Determine the (x, y) coordinate at the center of the cell enclosing the given text.  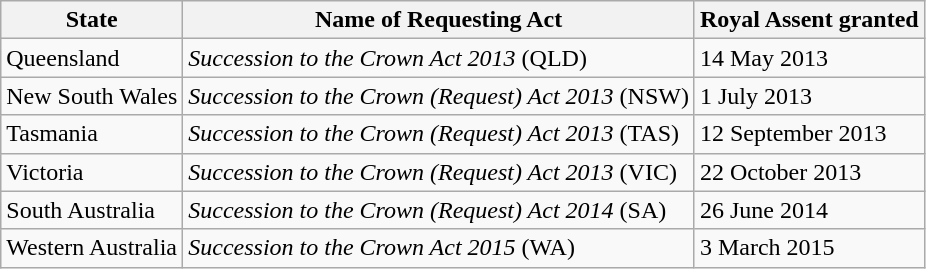
South Australia (92, 210)
State (92, 20)
Victoria (92, 172)
Succession to the Crown (Request) Act 2014 (SA) (439, 210)
14 May 2013 (809, 58)
Western Australia (92, 248)
3 March 2015 (809, 248)
12 September 2013 (809, 134)
New South Wales (92, 96)
Tasmania (92, 134)
Royal Assent granted (809, 20)
26 June 2014 (809, 210)
Queensland (92, 58)
Succession to the Crown Act 2013 (QLD) (439, 58)
Succession to the Crown Act 2015 (WA) (439, 248)
Succession to the Crown (Request) Act 2013 (TAS) (439, 134)
Succession to the Crown (Request) Act 2013 (NSW) (439, 96)
22 October 2013 (809, 172)
Name of Requesting Act (439, 20)
1 July 2013 (809, 96)
Succession to the Crown (Request) Act 2013 (VIC) (439, 172)
